Find where the given text appears and provide that cell's center as [x, y] coordinate. 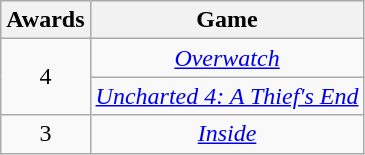
Uncharted 4: A Thief's End [227, 96]
Game [227, 20]
Inside [227, 134]
Overwatch [227, 58]
3 [46, 134]
4 [46, 77]
Awards [46, 20]
